For the text-containing cell, return its midpoint in (X, Y) coordinate format. 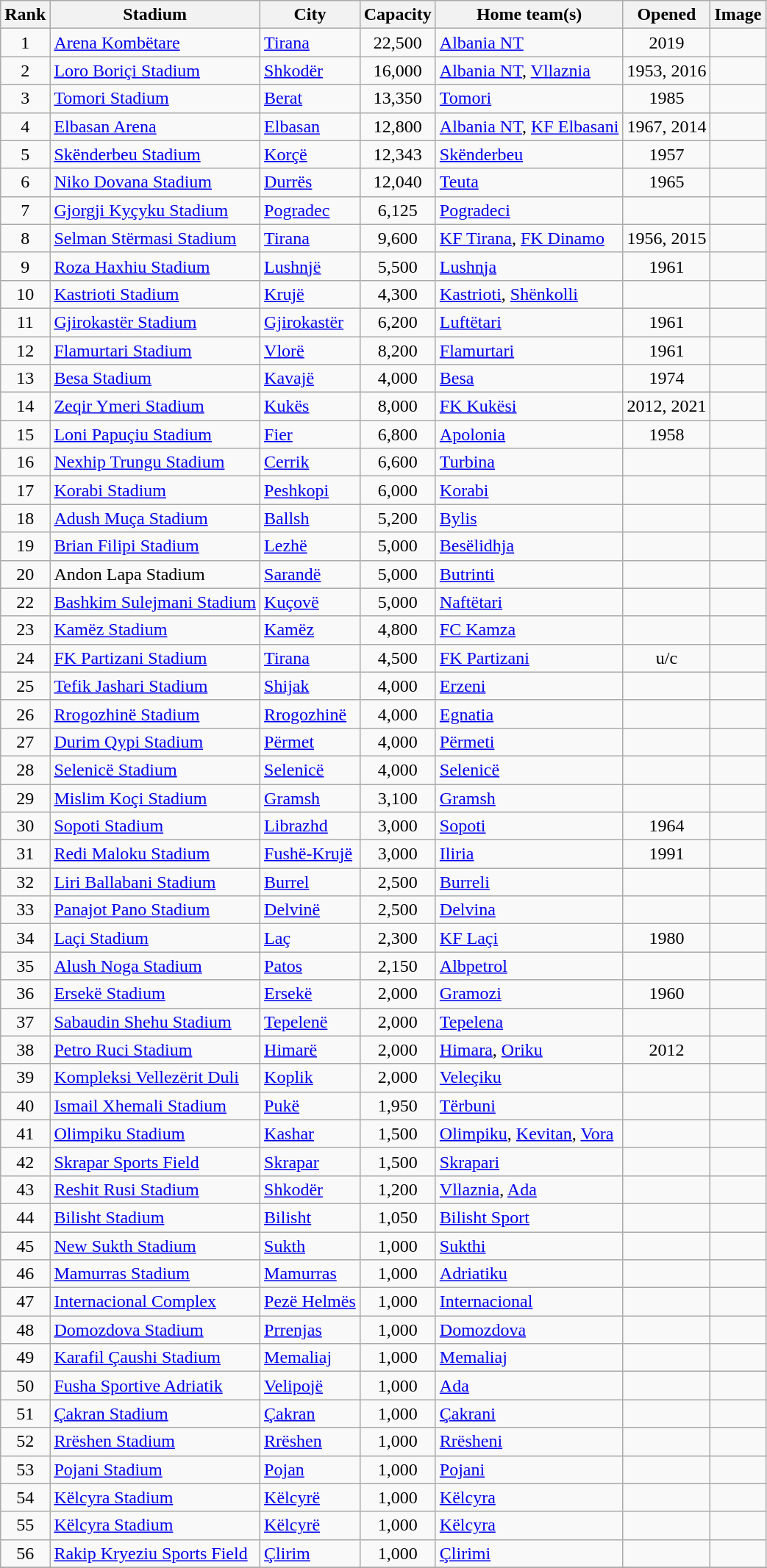
53 (25, 1469)
Pezë Helmës (310, 1302)
Liri Ballabani Stadium (155, 882)
Panajot Pano Stadium (155, 910)
Pogradeci (529, 210)
Luftëtari (529, 322)
KF Tirana, FK Dinamo (529, 238)
Skrapar (310, 1161)
Fier (310, 434)
8,000 (397, 407)
Egnatia (529, 714)
Gramozi (529, 994)
Ismail Xhemali Stadium (155, 1106)
1 (25, 43)
Gjorgji Kyçyku Stadium (155, 210)
1956, 2015 (666, 238)
42 (25, 1161)
27 (25, 742)
51 (25, 1414)
Ersekë (310, 994)
Kavajë (310, 379)
22 (25, 602)
43 (25, 1189)
Albania NT, Vllaznia (529, 71)
Tefik Jashari Stadium (155, 686)
Selenicë Stadium (155, 770)
1985 (666, 99)
25 (25, 686)
Home team(s) (529, 15)
29 (25, 798)
1991 (666, 854)
6,200 (397, 322)
6 (25, 182)
9 (25, 266)
Rrogozhinë Stadium (155, 714)
Reshit Rusi Stadium (155, 1189)
Durim Qypi Stadium (155, 742)
Internacional Complex (155, 1302)
11 (25, 322)
7 (25, 210)
12,343 (397, 154)
Turbina (529, 462)
Çakran Stadium (155, 1414)
45 (25, 1246)
Sarandë (310, 574)
Pogradec (310, 210)
Fushë-Krujë (310, 854)
Opened (666, 15)
Roza Haxhiu Stadium (155, 266)
39 (25, 1078)
4,300 (397, 294)
Pojani Stadium (155, 1469)
Ersekë Stadium (155, 994)
10 (25, 294)
Fusha Sportive Adriatik (155, 1386)
49 (25, 1358)
Ada (529, 1386)
28 (25, 770)
Lezhë (310, 546)
Image (738, 15)
Domozdova Stadium (155, 1330)
u/c (666, 658)
2 (25, 71)
16,000 (397, 71)
Kashar (310, 1134)
Besa Stadium (155, 379)
30 (25, 826)
Elbasan Arena (155, 126)
City (310, 15)
Skrapari (529, 1161)
Kastrioti, Shënkolli (529, 294)
Flamurtari (529, 351)
6,600 (397, 462)
Përmet (310, 742)
Selman Stërmasi Stadium (155, 238)
16 (25, 462)
Tomori (529, 99)
Redi Maloku Stadium (155, 854)
2019 (666, 43)
Ballsh (310, 518)
5,500 (397, 266)
1,200 (397, 1189)
1,050 (397, 1217)
Sukth (310, 1246)
Pojan (310, 1469)
Velipojë (310, 1386)
5 (25, 154)
36 (25, 994)
New Sukth Stadium (155, 1246)
Gjirokastër Stadium (155, 322)
FK Kukësi (529, 407)
Rank (25, 15)
44 (25, 1217)
Tërbuni (529, 1106)
1957 (666, 154)
Delvinë (310, 910)
3 (25, 99)
Veleçiku (529, 1078)
41 (25, 1134)
1,950 (397, 1106)
15 (25, 434)
9,600 (397, 238)
Mamurras Stadium (155, 1274)
Kuçovë (310, 602)
22,500 (397, 43)
FC Kamza (529, 630)
12 (25, 351)
Erzeni (529, 686)
Çlirim (310, 1553)
Tomori Stadium (155, 99)
12,040 (397, 182)
Iliria (529, 854)
Berat (310, 99)
Bilisht Stadium (155, 1217)
26 (25, 714)
Besa (529, 379)
Korçë (310, 154)
3,100 (397, 798)
Flamurtari Stadium (155, 351)
Koplik (310, 1078)
Internacional (529, 1302)
14 (25, 407)
Capacity (397, 15)
34 (25, 938)
Kastrioti Stadium (155, 294)
Laç (310, 938)
1974 (666, 379)
KF Laçi (529, 938)
Nexhip Trungu Stadium (155, 462)
19 (25, 546)
FK Partizani (529, 658)
Albania NT, KF Elbasani (529, 126)
Durrës (310, 182)
Sopoti (529, 826)
Burreli (529, 882)
Andon Lapa Stadium (155, 574)
Olimpiku Stadium (155, 1134)
33 (25, 910)
Loni Papuçiu Stadium (155, 434)
2,150 (397, 966)
Rakip Kryeziu Sports Field (155, 1553)
Krujë (310, 294)
8,200 (397, 351)
4 (25, 126)
Sopoti Stadium (155, 826)
55 (25, 1525)
Çlirimi (529, 1553)
Korabi Stadium (155, 490)
Teuta (529, 182)
6,125 (397, 210)
Naftëtari (529, 602)
1960 (666, 994)
Rrogozhinë (310, 714)
2012, 2021 (666, 407)
Burrel (310, 882)
Butrinti (529, 574)
Çakran (310, 1414)
Brian Filipi Stadium (155, 546)
Tepelena (529, 1022)
8 (25, 238)
Rrëshen Stadium (155, 1442)
46 (25, 1274)
Bilisht Sport (529, 1217)
Petro Ruci Stadium (155, 1050)
Skrapar Sports Field (155, 1161)
Lushnja (529, 266)
Elbasan (310, 126)
FK Partizani Stadium (155, 658)
13,350 (397, 99)
Përmeti (529, 742)
32 (25, 882)
Patos (310, 966)
Bilisht (310, 1217)
Adush Muça Stadium (155, 518)
Karafil Çaushi Stadium (155, 1358)
Kukës (310, 407)
56 (25, 1553)
1953, 2016 (666, 71)
Besëlidhja (529, 546)
Mamurras (310, 1274)
Pukë (310, 1106)
Librazhd (310, 826)
Skënderbeu (529, 154)
Arena Kombëtare (155, 43)
Himarë (310, 1050)
Çakrani (529, 1414)
Stadium (155, 15)
4,800 (397, 630)
1967, 2014 (666, 126)
1980 (666, 938)
Mislim Koçi Stadium (155, 798)
40 (25, 1106)
Vllaznia, Ada (529, 1189)
47 (25, 1302)
Adriatiku (529, 1274)
Gjirokastër (310, 322)
Peshkopi (310, 490)
Alush Noga Stadium (155, 966)
Zeqir Ymeri Stadium (155, 407)
1965 (666, 182)
6,000 (397, 490)
Shijak (310, 686)
Bashkim Sulejmani Stadium (155, 602)
Albania NT (529, 43)
Korabi (529, 490)
Loro Boriçi Stadium (155, 71)
37 (25, 1022)
1964 (666, 826)
18 (25, 518)
Laçi Stadium (155, 938)
17 (25, 490)
5,200 (397, 518)
Sabaudin Shehu Stadium (155, 1022)
24 (25, 658)
35 (25, 966)
13 (25, 379)
20 (25, 574)
Cerrik (310, 462)
Rrësheni (529, 1442)
Himara, Oriku (529, 1050)
Delvina (529, 910)
1958 (666, 434)
48 (25, 1330)
38 (25, 1050)
2,300 (397, 938)
23 (25, 630)
Bylis (529, 518)
Vlorë (310, 351)
Domozdova (529, 1330)
Sukthi (529, 1246)
12,800 (397, 126)
Kamëz (310, 630)
Albpetrol (529, 966)
31 (25, 854)
50 (25, 1386)
Niko Dovana Stadium (155, 182)
Apolonia (529, 434)
2012 (666, 1050)
52 (25, 1442)
54 (25, 1497)
Prrenjas (310, 1330)
Pojani (529, 1469)
Kamëz Stadium (155, 630)
Skënderbeu Stadium (155, 154)
6,800 (397, 434)
Kompleksi Vellezërit Duli (155, 1078)
4,500 (397, 658)
Tepelenë (310, 1022)
Olimpiku, Kevitan, Vora (529, 1134)
Rrëshen (310, 1442)
Lushnjë (310, 266)
